Provide the [X, Y] coordinate of the cell's center where the given text is located.  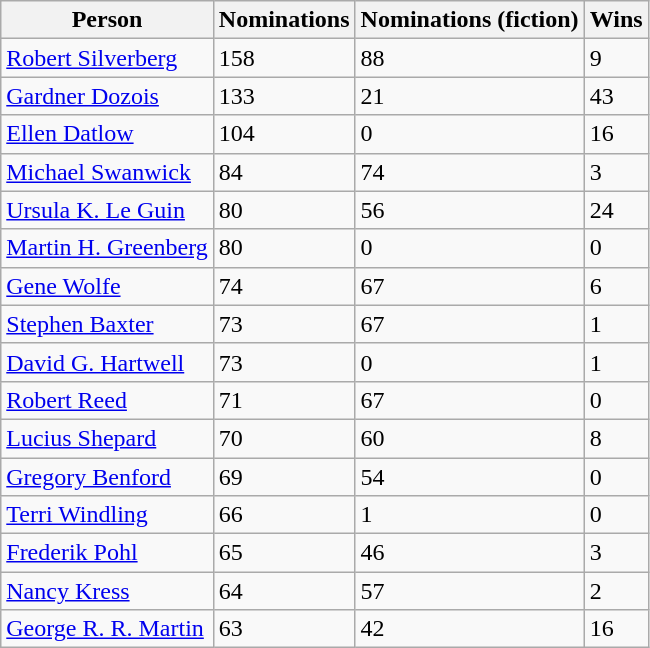
2 [616, 591]
George R. R. Martin [108, 629]
Nancy Kress [108, 591]
42 [470, 629]
Gene Wolfe [108, 286]
6 [616, 286]
57 [470, 591]
Nominations [284, 20]
54 [470, 477]
Nominations (fiction) [470, 20]
71 [284, 400]
Michael Swanwick [108, 172]
Robert Silverberg [108, 58]
43 [616, 96]
9 [616, 58]
Ellen Datlow [108, 134]
21 [470, 96]
84 [284, 172]
David G. Hartwell [108, 362]
60 [470, 438]
88 [470, 58]
Terri Windling [108, 515]
104 [284, 134]
56 [470, 210]
65 [284, 553]
8 [616, 438]
66 [284, 515]
69 [284, 477]
Lucius Shepard [108, 438]
Robert Reed [108, 400]
Gardner Dozois [108, 96]
70 [284, 438]
24 [616, 210]
63 [284, 629]
46 [470, 553]
Martin H. Greenberg [108, 248]
64 [284, 591]
Person [108, 20]
Wins [616, 20]
Stephen Baxter [108, 324]
133 [284, 96]
Frederik Pohl [108, 553]
158 [284, 58]
Gregory Benford [108, 477]
Ursula K. Le Guin [108, 210]
